Locate the cell with the specified text and output its (X, Y) center coordinate. 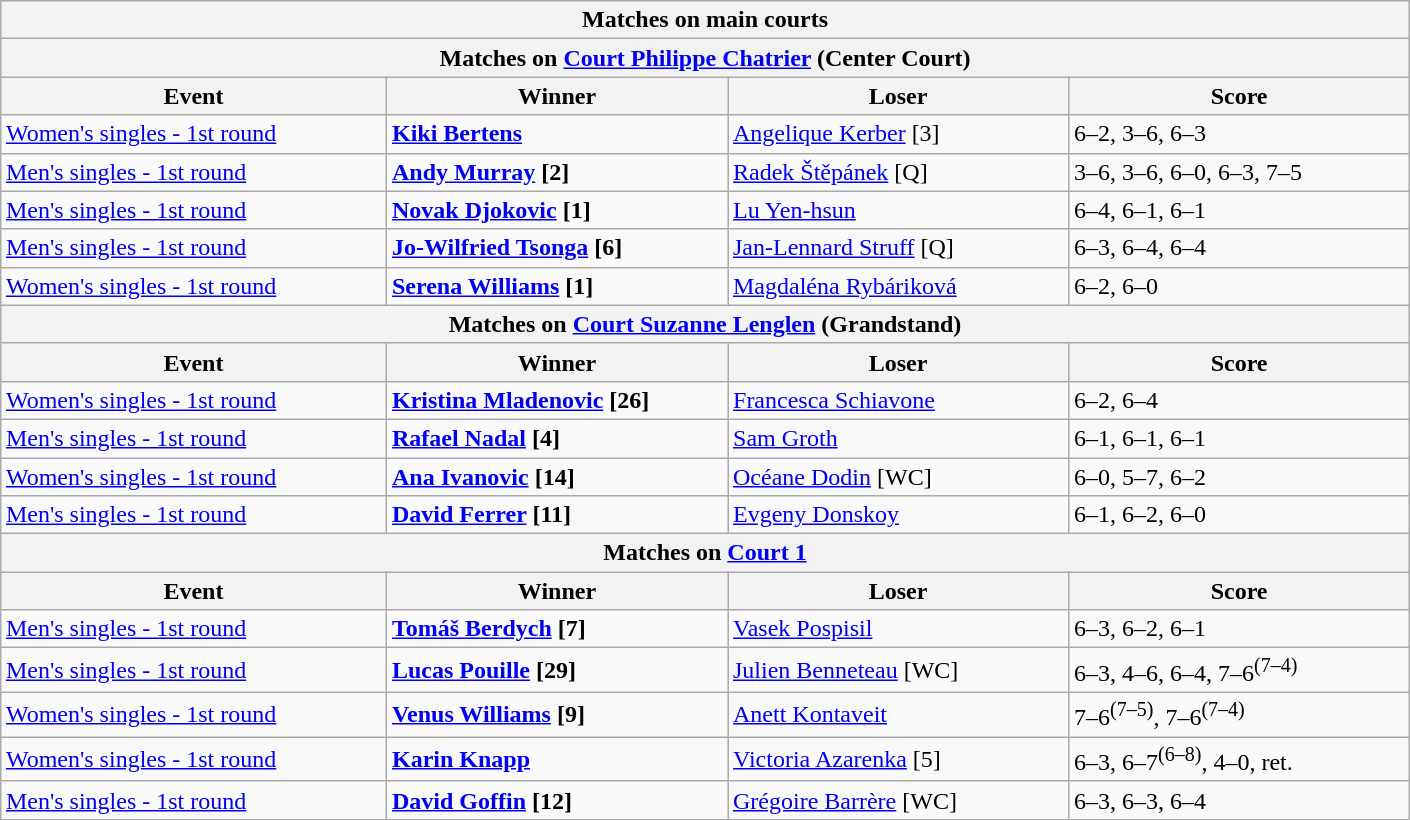
6–2, 3–6, 6–3 (1240, 134)
6–1, 6–1, 6–1 (1240, 438)
Matches on Court Philippe Chatrier (Center Court) (704, 58)
Sam Groth (898, 438)
Lucas Pouille [29] (556, 670)
Andy Murray [2] (556, 172)
Anett Kontaveit (898, 714)
Kristina Mladenovic [26] (556, 400)
Evgeny Donskoy (898, 515)
Tomáš Berdych [7] (556, 629)
Venus Williams [9] (556, 714)
Rafael Nadal [4] (556, 438)
6–3, 6–2, 6–1 (1240, 629)
7–6(7–5), 7–6(7–4) (1240, 714)
Matches on Court Suzanne Lenglen (Grandstand) (704, 324)
6–3, 4–6, 6–4, 7–6(7–4) (1240, 670)
3–6, 3–6, 6–0, 6–3, 7–5 (1240, 172)
Matches on main courts (704, 20)
Ana Ivanovic [14] (556, 477)
6–3, 6–7(6–8), 4–0, ret. (1240, 760)
David Ferrer [11] (556, 515)
6–0, 5–7, 6–2 (1240, 477)
Océane Dodin [WC] (898, 477)
6–4, 6–1, 6–1 (1240, 210)
Radek Štěpánek [Q] (898, 172)
Lu Yen-hsun (898, 210)
David Goffin [12] (556, 800)
Kiki Bertens (556, 134)
Novak Djokovic [1] (556, 210)
Jo-Wilfried Tsonga [6] (556, 248)
Julien Benneteau [WC] (898, 670)
Francesca Schiavone (898, 400)
Grégoire Barrère [WC] (898, 800)
Vasek Pospisil (898, 629)
Jan-Lennard Struff [Q] (898, 248)
Serena Williams [1] (556, 286)
Karin Knapp (556, 760)
6–3, 6–4, 6–4 (1240, 248)
6–2, 6–0 (1240, 286)
6–2, 6–4 (1240, 400)
Matches on Court 1 (704, 553)
6–1, 6–2, 6–0 (1240, 515)
Victoria Azarenka [5] (898, 760)
Magdaléna Rybáriková (898, 286)
6–3, 6–3, 6–4 (1240, 800)
Angelique Kerber [3] (898, 134)
